Locate the cell with the specified text and output its [x, y] center coordinate. 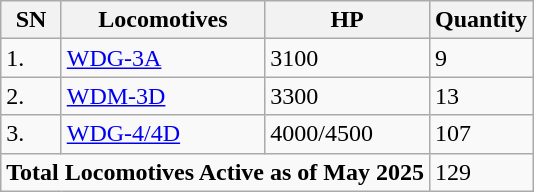
Locomotives [162, 20]
2. [31, 96]
HP [348, 20]
107 [482, 134]
Total Locomotives Active as of May 2025 [216, 172]
WDG-4/4D [162, 134]
WDM-3D [162, 96]
129 [482, 172]
4000/4500 [348, 134]
13 [482, 96]
3. [31, 134]
WDG-3A [162, 58]
9 [482, 58]
1. [31, 58]
SN [31, 20]
3300 [348, 96]
3100 [348, 58]
Quantity [482, 20]
